Determine the (X, Y) coordinate at the center of the cell enclosing the given text.  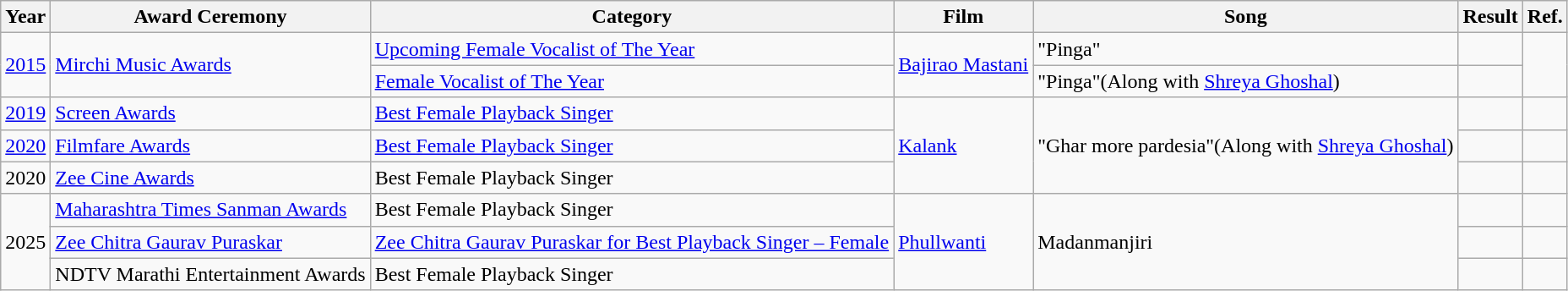
Zee Cine Awards (210, 178)
2019 (25, 113)
"Ghar more pardesia"(Along with Shreya Ghoshal) (1245, 145)
Phullwanti (963, 242)
Mirchi Music Awards (210, 65)
2025 (25, 242)
Film (963, 17)
Bajirao Mastani (963, 65)
Zee Chitra Gaurav Puraskar for Best Playback Singer – Female (632, 242)
Upcoming Female Vocalist of The Year (632, 49)
Screen Awards (210, 113)
NDTV Marathi Entertainment Awards (210, 274)
Female Vocalist of The Year (632, 81)
Maharashtra Times Sanman Awards (210, 210)
Award Ceremony (210, 17)
Filmfare Awards (210, 145)
2015 (25, 65)
"Pinga" (1245, 49)
Category (632, 17)
"Pinga"(Along with Shreya Ghoshal) (1245, 81)
Year (25, 17)
Madanmanjiri (1245, 242)
Kalank (963, 145)
Zee Chitra Gaurav Puraskar (210, 242)
Song (1245, 17)
Ref. (1544, 17)
Result (1490, 17)
